From the cell containing the given text, extract its center point as (X, Y) coordinate. 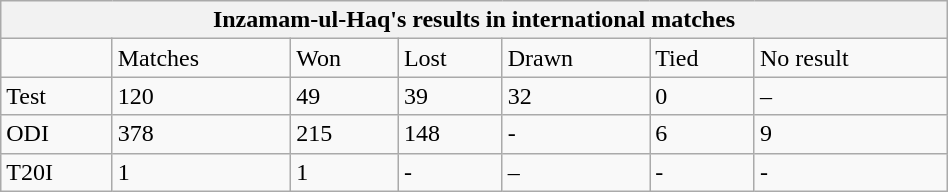
T20I (56, 172)
378 (201, 134)
Tied (702, 58)
Drawn (576, 58)
215 (345, 134)
0 (702, 96)
ODI (56, 134)
120 (201, 96)
Inzamam-ul-Haq's results in international matches (474, 20)
39 (450, 96)
6 (702, 134)
9 (850, 134)
148 (450, 134)
Matches (201, 58)
32 (576, 96)
Lost (450, 58)
No result (850, 58)
49 (345, 96)
Test (56, 96)
Won (345, 58)
